Output the (X, Y) coordinate of the center of the cell containing the given text.  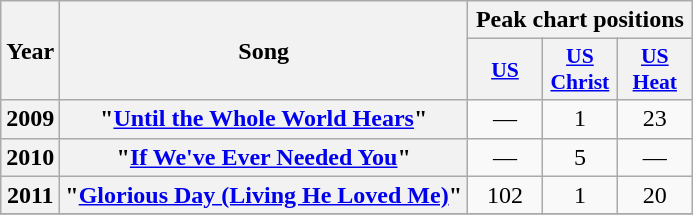
20 (654, 195)
Year (30, 50)
US Christ (580, 70)
2009 (30, 119)
5 (580, 157)
102 (506, 195)
23 (654, 119)
"Until the Whole World Hears" (264, 119)
"If We've Ever Needed You" (264, 157)
US (506, 70)
2010 (30, 157)
"Glorious Day (Living He Loved Me)" (264, 195)
Song (264, 50)
2011 (30, 195)
Peak chart positions (580, 20)
US Heat (654, 70)
